Detect which cell encompasses the target text, then output its [x, y] center coordinate. 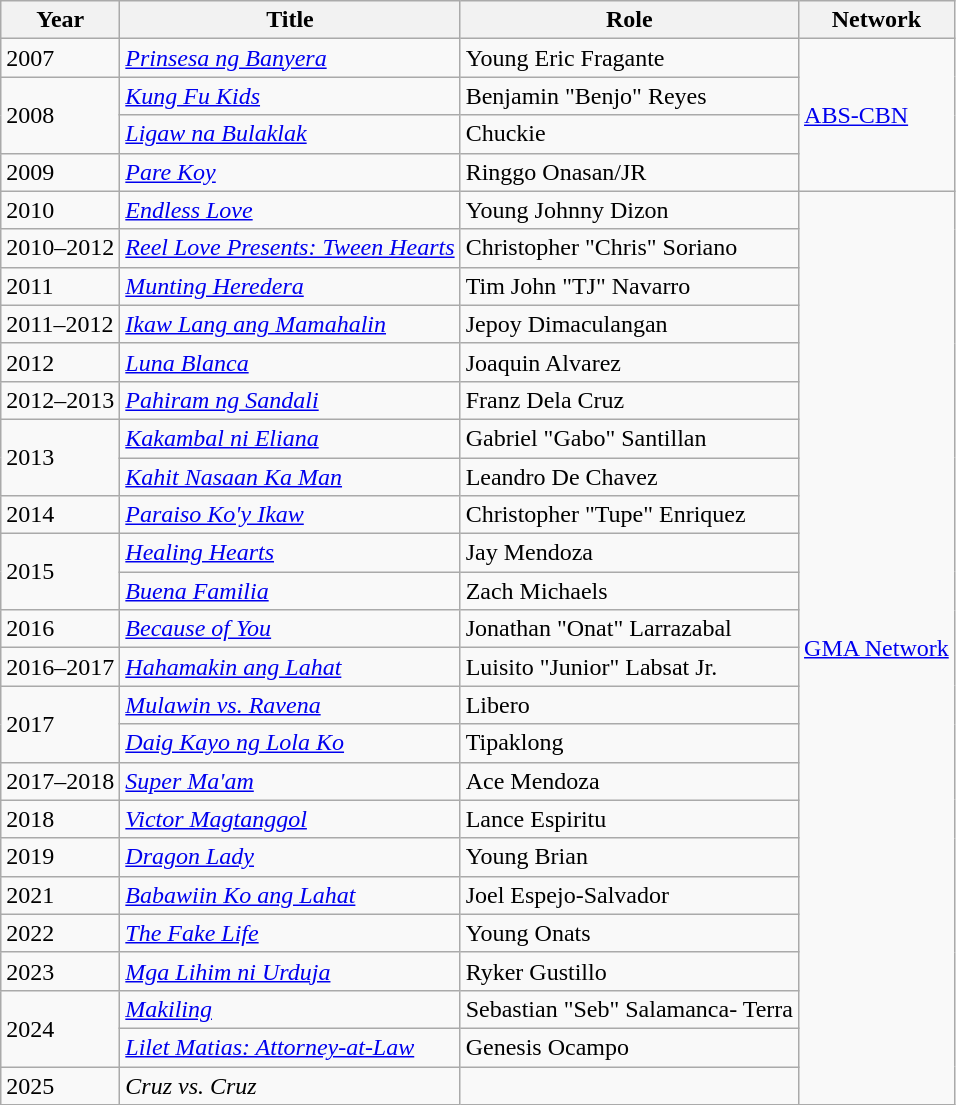
2015 [60, 572]
Lilet Matias: Attorney-at-Law [290, 1047]
Endless Love [290, 210]
2025 [60, 1085]
2011–2012 [60, 324]
Jonathan "Onat" Larrazabal [629, 629]
2009 [60, 172]
Title [290, 20]
Benjamin "Benjo" Reyes [629, 96]
2022 [60, 933]
Tim John "TJ" Navarro [629, 286]
Paraiso Ko'y Ikaw [290, 515]
2019 [60, 857]
Leandro De Chavez [629, 477]
Ace Mendoza [629, 781]
Libero [629, 705]
2010 [60, 210]
Victor Magtanggol [290, 819]
2017 [60, 724]
Ligaw na Bulaklak [290, 134]
GMA Network [877, 648]
Makiling [290, 1009]
The Fake Life [290, 933]
2008 [60, 115]
2014 [60, 515]
Gabriel "Gabo" Santillan [629, 438]
Jay Mendoza [629, 553]
Ikaw Lang ang Mamahalin [290, 324]
Zach Michaels [629, 591]
Munting Heredera [290, 286]
Kahit Nasaan Ka Man [290, 477]
Babawiin Ko ang Lahat [290, 895]
Young Onats [629, 933]
Super Ma'am [290, 781]
Young Eric Fragante [629, 58]
Pare Koy [290, 172]
Christopher "Tupe" Enriquez [629, 515]
Joaquin Alvarez [629, 362]
2021 [60, 895]
Because of You [290, 629]
Tipaklong [629, 743]
Mulawin vs. Ravena [290, 705]
Dragon Lady [290, 857]
Year [60, 20]
Ringgo Onasan/JR [629, 172]
2016 [60, 629]
Luna Blanca [290, 362]
2016–2017 [60, 667]
Prinsesa ng Banyera [290, 58]
Ryker Gustillo [629, 971]
Luisito "Junior" Labsat Jr. [629, 667]
2012 [60, 362]
Network [877, 20]
2010–2012 [60, 248]
Joel Espejo-Salvador [629, 895]
Chuckie [629, 134]
2013 [60, 457]
Cruz vs. Cruz [290, 1085]
2024 [60, 1028]
Mga Lihim ni Urduja [290, 971]
Kung Fu Kids [290, 96]
2017–2018 [60, 781]
Kakambal ni Eliana [290, 438]
Healing Hearts [290, 553]
Young Johnny Dizon [629, 210]
ABS-CBN [877, 115]
2011 [60, 286]
2018 [60, 819]
Jepoy Dimaculangan [629, 324]
Sebastian "Seb" Salamanca- Terra [629, 1009]
Reel Love Presents: Tween Hearts [290, 248]
Young Brian [629, 857]
Daig Kayo ng Lola Ko [290, 743]
Lance Espiritu [629, 819]
2023 [60, 971]
Genesis Ocampo [629, 1047]
2012–2013 [60, 400]
Buena Familia [290, 591]
Role [629, 20]
Christopher "Chris" Soriano [629, 248]
Hahamakin ang Lahat [290, 667]
Pahiram ng Sandali [290, 400]
2007 [60, 58]
Franz Dela Cruz [629, 400]
